Find where the given text appears and provide that cell's center as (X, Y) coordinate. 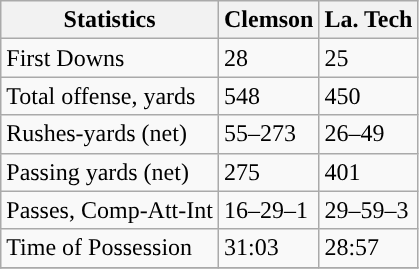
28 (268, 58)
28:57 (368, 248)
548 (268, 96)
31:03 (268, 248)
Statistics (110, 20)
Passing yards (net) (110, 172)
275 (268, 172)
450 (368, 96)
La. Tech (368, 20)
Clemson (268, 20)
25 (368, 58)
29–59–3 (368, 210)
Time of Possession (110, 248)
Passes, Comp-Att-Int (110, 210)
55–273 (268, 134)
Rushes-yards (net) (110, 134)
26–49 (368, 134)
Total offense, yards (110, 96)
16–29–1 (268, 210)
First Downs (110, 58)
401 (368, 172)
